For the text-containing cell, return its midpoint in (X, Y) coordinate format. 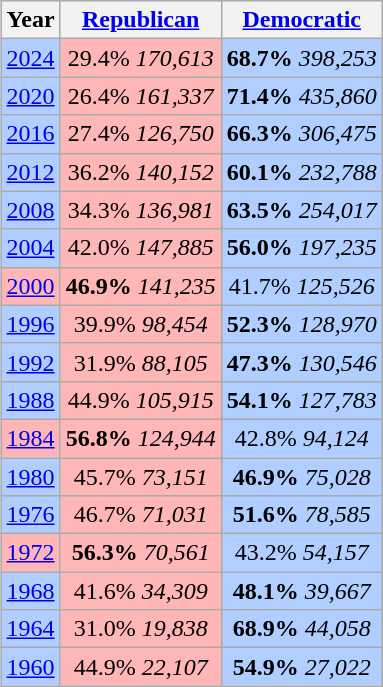
27.4% 126,750 (140, 134)
71.4% 435,860 (302, 96)
68.7% 398,253 (302, 58)
41.6% 34,309 (140, 591)
56.3% 70,561 (140, 553)
42.8% 94,124 (302, 438)
46.9% 141,235 (140, 286)
56.0% 197,235 (302, 248)
43.2% 54,157 (302, 553)
2024 (30, 58)
56.8% 124,944 (140, 438)
Democratic (302, 20)
2004 (30, 248)
1960 (30, 667)
51.6% 78,585 (302, 515)
1968 (30, 591)
31.9% 88,105 (140, 362)
47.3% 130,546 (302, 362)
1996 (30, 324)
1976 (30, 515)
42.0% 147,885 (140, 248)
1992 (30, 362)
1972 (30, 553)
1964 (30, 629)
44.9% 105,915 (140, 400)
2016 (30, 134)
46.9% 75,028 (302, 477)
1980 (30, 477)
54.1% 127,783 (302, 400)
36.2% 140,152 (140, 172)
Year (30, 20)
52.3% 128,970 (302, 324)
46.7% 71,031 (140, 515)
2012 (30, 172)
66.3% 306,475 (302, 134)
45.7% 73,151 (140, 477)
26.4% 161,337 (140, 96)
1984 (30, 438)
48.1% 39,667 (302, 591)
39.9% 98,454 (140, 324)
Republican (140, 20)
2020 (30, 96)
1988 (30, 400)
41.7% 125,526 (302, 286)
63.5% 254,017 (302, 210)
31.0% 19,838 (140, 629)
29.4% 170,613 (140, 58)
68.9% 44,058 (302, 629)
2008 (30, 210)
34.3% 136,981 (140, 210)
54.9% 27,022 (302, 667)
44.9% 22,107 (140, 667)
60.1% 232,788 (302, 172)
2000 (30, 286)
